Output the (X, Y) coordinate of the center of the cell containing the given text.  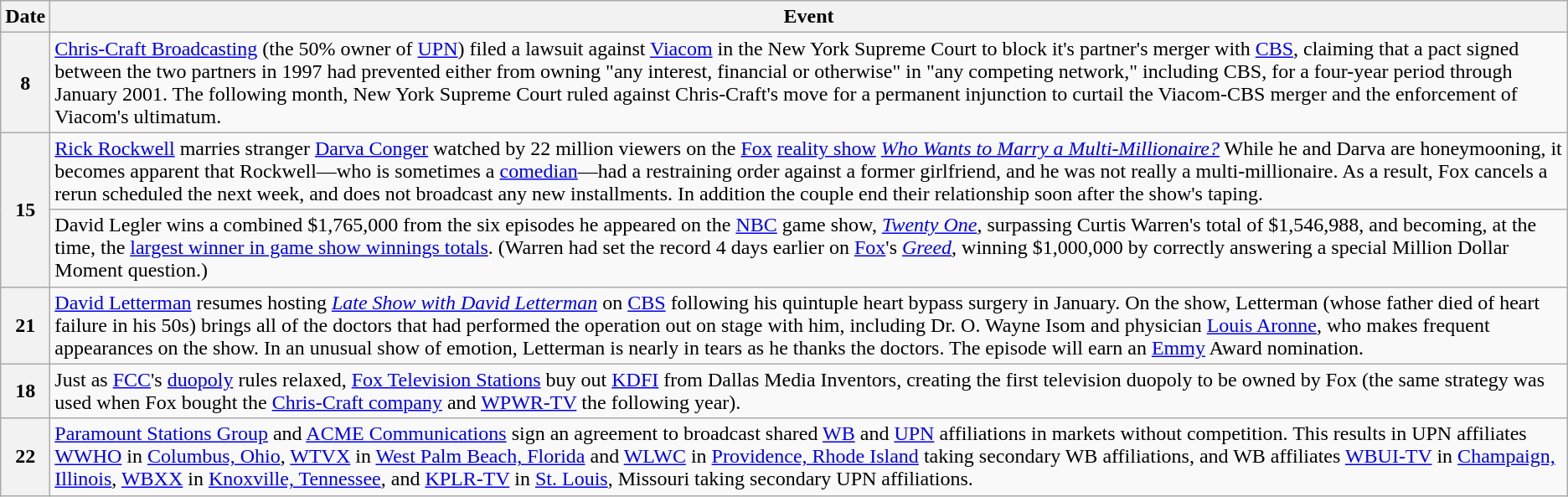
Event (809, 17)
8 (25, 82)
22 (25, 457)
15 (25, 210)
18 (25, 391)
Date (25, 17)
21 (25, 325)
